Detect which cell encompasses the target text, then output its (X, Y) center coordinate. 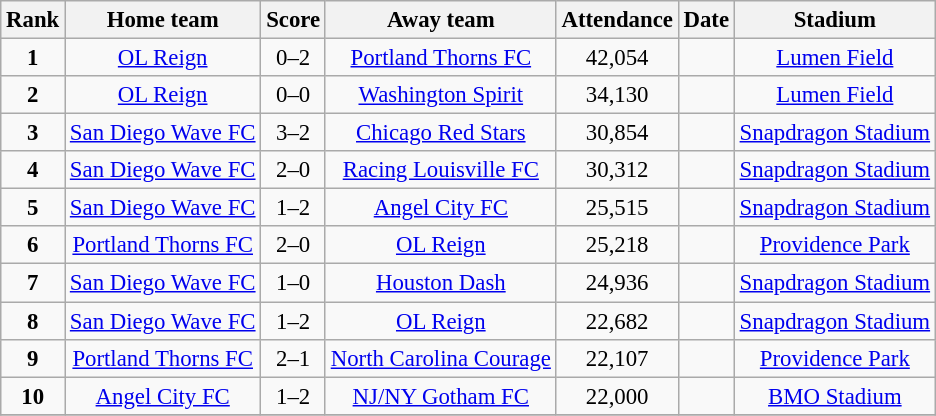
0–0 (294, 95)
Rank (33, 20)
1–0 (294, 283)
Houston Dash (440, 283)
6 (33, 245)
25,515 (617, 208)
Chicago Red Stars (440, 133)
Score (294, 20)
Racing Louisville FC (440, 170)
2 (33, 95)
2–1 (294, 358)
NJ/NY Gotham FC (440, 396)
24,936 (617, 283)
3 (33, 133)
30,312 (617, 170)
Away team (440, 20)
30,854 (617, 133)
Home team (163, 20)
22,000 (617, 396)
3–2 (294, 133)
10 (33, 396)
0–2 (294, 58)
North Carolina Courage (440, 358)
BMO Stadium (834, 396)
4 (33, 170)
8 (33, 321)
7 (33, 283)
9 (33, 358)
Date (706, 20)
1 (33, 58)
42,054 (617, 58)
22,107 (617, 358)
34,130 (617, 95)
Washington Spirit (440, 95)
Attendance (617, 20)
22,682 (617, 321)
5 (33, 208)
Stadium (834, 20)
25,218 (617, 245)
